From the cell containing the given text, extract its center point as (x, y) coordinate. 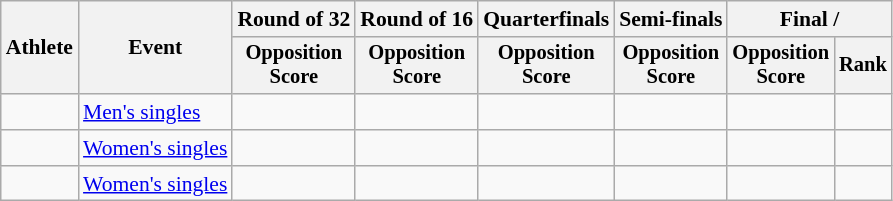
Event (155, 48)
Round of 16 (416, 19)
Semi-finals (670, 19)
Rank (863, 66)
Round of 32 (294, 19)
Quarterfinals (546, 19)
Final / (809, 19)
Athlete (40, 48)
Men's singles (155, 112)
Women's singles (155, 148)
